From the cell containing the given text, extract its center point as (X, Y) coordinate. 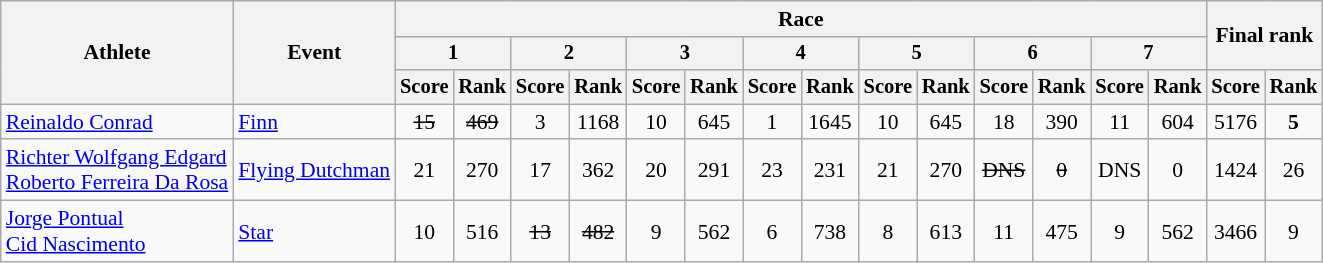
5176 (1235, 122)
20 (656, 170)
Flying Dutchman (314, 170)
Athlete (118, 52)
Event (314, 52)
Star (314, 232)
8 (888, 232)
291 (714, 170)
13 (540, 232)
15 (424, 122)
475 (1062, 232)
1424 (1235, 170)
516 (482, 232)
231 (830, 170)
4 (801, 54)
604 (1178, 122)
Richter Wolfgang EdgardRoberto Ferreira Da Rosa (118, 170)
738 (830, 232)
17 (540, 170)
1645 (830, 122)
3466 (1235, 232)
7 (1148, 54)
26 (1294, 170)
Reinaldo Conrad (118, 122)
Finn (314, 122)
23 (772, 170)
Jorge PontualCid Nascimento (118, 232)
390 (1062, 122)
1168 (598, 122)
469 (482, 122)
Final rank (1264, 36)
Race (800, 19)
18 (1004, 122)
2 (569, 54)
613 (946, 232)
482 (598, 232)
362 (598, 170)
